Identify which cell holds the provided text, then report its (x, y) central coordinate. 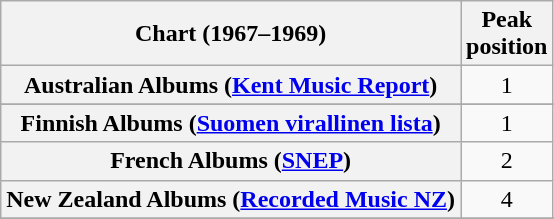
4 (506, 199)
Australian Albums (Kent Music Report) (231, 85)
French Albums (SNEP) (231, 161)
New Zealand Albums (Recorded Music NZ) (231, 199)
2 (506, 161)
Peakposition (506, 34)
Finnish Albums (Suomen virallinen lista) (231, 123)
Chart (1967–1969) (231, 34)
